From the cell containing the given text, extract its center point as [X, Y] coordinate. 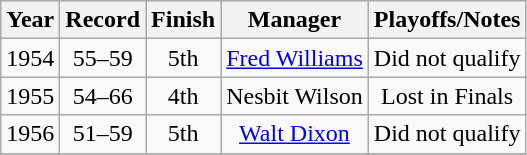
1956 [30, 134]
Nesbit Wilson [295, 96]
55–59 [103, 58]
Lost in Finals [447, 96]
54–66 [103, 96]
4th [184, 96]
51–59 [103, 134]
1955 [30, 96]
Year [30, 20]
Record [103, 20]
Finish [184, 20]
Fred Williams [295, 58]
Playoffs/Notes [447, 20]
Walt Dixon [295, 134]
Manager [295, 20]
1954 [30, 58]
